Identify which cell holds the provided text, then report its [x, y] central coordinate. 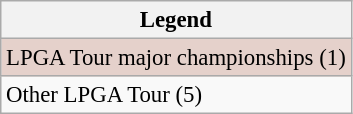
LPGA Tour major championships (1) [176, 58]
Other LPGA Tour (5) [176, 95]
Legend [176, 20]
